From the cell containing the given text, extract its center point as (X, Y) coordinate. 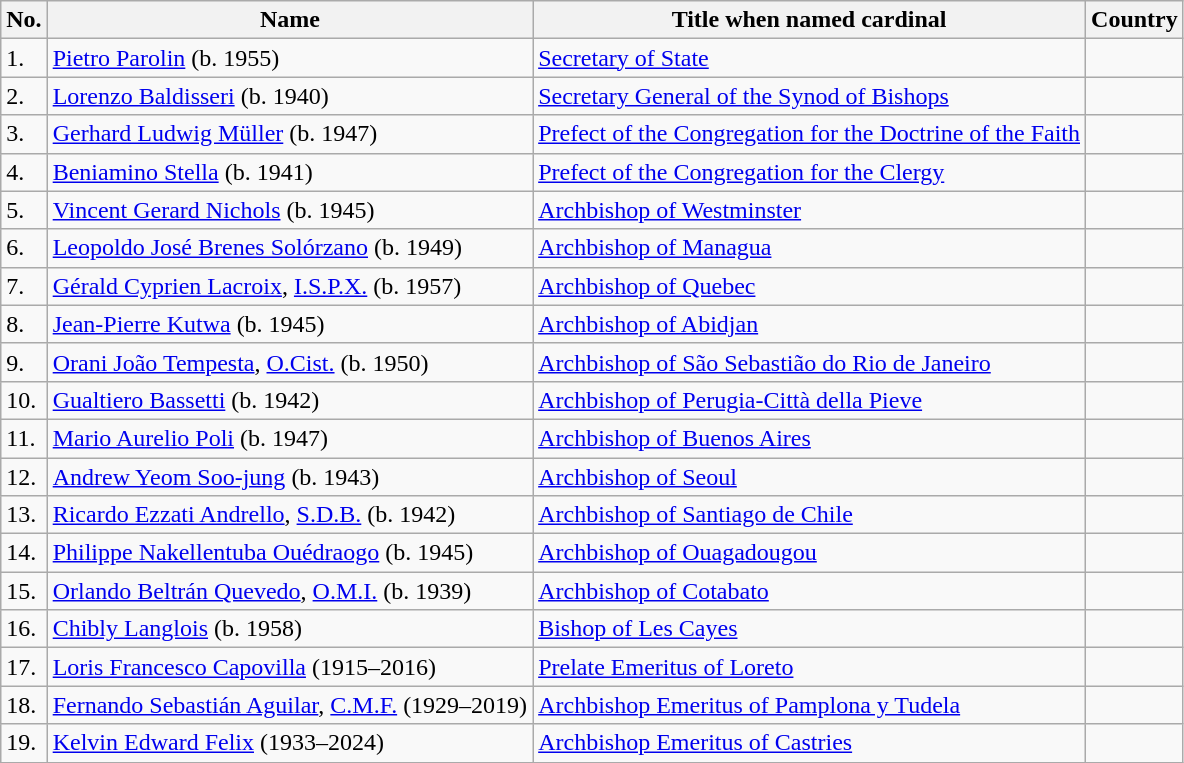
Loris Francesco Capovilla (1915–2016) (290, 667)
Archbishop of Buenos Aires (810, 438)
10. (24, 400)
Kelvin Edward Felix (1933–2024) (290, 743)
Beniamino Stella (b. 1941) (290, 172)
9. (24, 362)
Archbishop of Seoul (810, 477)
Archbishop Emeritus of Pamplona y Tudela (810, 705)
Archbishop of São Sebastião do Rio de Janeiro (810, 362)
Philippe Nakellentuba Ouédraogo (b. 1945) (290, 553)
Leopoldo José Brenes Solórzano (b. 1949) (290, 248)
14. (24, 553)
Mario Aurelio Poli (b. 1947) (290, 438)
Title when named cardinal (810, 20)
6. (24, 248)
1. (24, 58)
Archbishop of Managua (810, 248)
15. (24, 591)
Jean-Pierre Kutwa (b. 1945) (290, 324)
11. (24, 438)
Archbishop of Abidjan (810, 324)
Archbishop of Cotabato (810, 591)
Archbishop of Perugia-Città della Pieve (810, 400)
Country (1135, 20)
Archbishop of Quebec (810, 286)
Ricardo Ezzati Andrello, S.D.B. (b. 1942) (290, 515)
5. (24, 210)
16. (24, 629)
2. (24, 96)
Prefect of the Congregation for the Doctrine of the Faith (810, 134)
19. (24, 743)
Andrew Yeom Soo-jung (b. 1943) (290, 477)
Archbishop of Santiago de Chile (810, 515)
Fernando Sebastián Aguilar, C.M.F. (1929–2019) (290, 705)
Archbishop Emeritus of Castries (810, 743)
Pietro Parolin (b. 1955) (290, 58)
No. (24, 20)
Prelate Emeritus of Loreto (810, 667)
Lorenzo Baldisseri (b. 1940) (290, 96)
3. (24, 134)
Secretary General of the Synod of Bishops (810, 96)
Secretary of State (810, 58)
Orlando Beltrán Quevedo, O.M.I. (b. 1939) (290, 591)
17. (24, 667)
Vincent Gerard Nichols (b. 1945) (290, 210)
Gérald Cyprien Lacroix, I.S.P.X. (b. 1957) (290, 286)
8. (24, 324)
Gerhard Ludwig Müller (b. 1947) (290, 134)
Bishop of Les Cayes (810, 629)
Prefect of the Congregation for the Clergy (810, 172)
12. (24, 477)
4. (24, 172)
Orani João Tempesta, O.Cist. (b. 1950) (290, 362)
Archbishop of Ouagadougou (810, 553)
Chibly Langlois (b. 1958) (290, 629)
7. (24, 286)
13. (24, 515)
Gualtiero Bassetti (b. 1942) (290, 400)
Name (290, 20)
Archbishop of Westminster (810, 210)
18. (24, 705)
